Output the [x, y] coordinate of the center of the cell containing the given text.  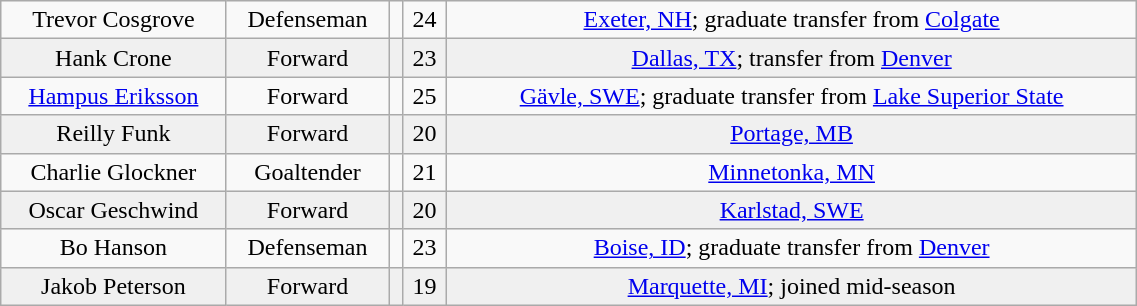
Karlstad, SWE [791, 210]
Goaltender [308, 172]
Jakob Peterson [114, 286]
25 [425, 96]
Bo Hanson [114, 248]
Trevor Cosgrove [114, 20]
Portage, MB [791, 134]
Oscar Geschwind [114, 210]
Exeter, NH; graduate transfer from Colgate [791, 20]
Charlie Glockner [114, 172]
Boise, ID; graduate transfer from Denver [791, 248]
24 [425, 20]
21 [425, 172]
Hank Crone [114, 58]
Dallas, TX; transfer from Denver [791, 58]
Reilly Funk [114, 134]
19 [425, 286]
Minnetonka, MN [791, 172]
Gävle, SWE; graduate transfer from Lake Superior State [791, 96]
Hampus Eriksson [114, 96]
Marquette, MI; joined mid-season [791, 286]
